Scan for the cell matching the given text and deliver its [x, y] coordinate at center. 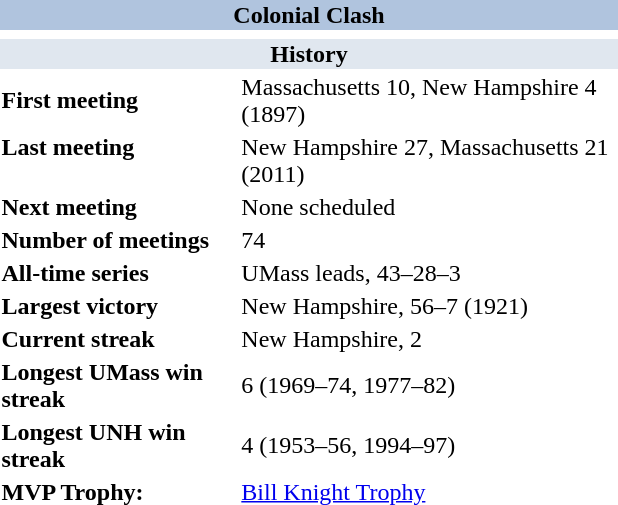
None scheduled [429, 207]
New Hampshire, 2 [429, 339]
New Hampshire, 56–7 (1921) [429, 306]
Longest UMass win streak [118, 386]
Number of meetings [118, 240]
Massachusetts 10, New Hampshire 4 (1897) [429, 100]
All-time series [118, 273]
74 [429, 240]
New Hampshire 27, Massachusetts 21 (2011) [429, 160]
Last meeting [118, 160]
Colonial Clash [309, 15]
Longest UNH win streak [118, 446]
History [309, 54]
Current streak [118, 339]
First meeting [118, 100]
Next meeting [118, 207]
UMass leads, 43–28–3 [429, 273]
4 (1953–56, 1994–97) [429, 446]
Largest victory [118, 306]
6 (1969–74, 1977–82) [429, 386]
